From the cell containing the given text, extract its center point as [x, y] coordinate. 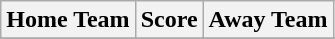
Home Team [68, 20]
Away Team [268, 20]
Score [169, 20]
